Detect which cell encompasses the target text, then output its [X, Y] center coordinate. 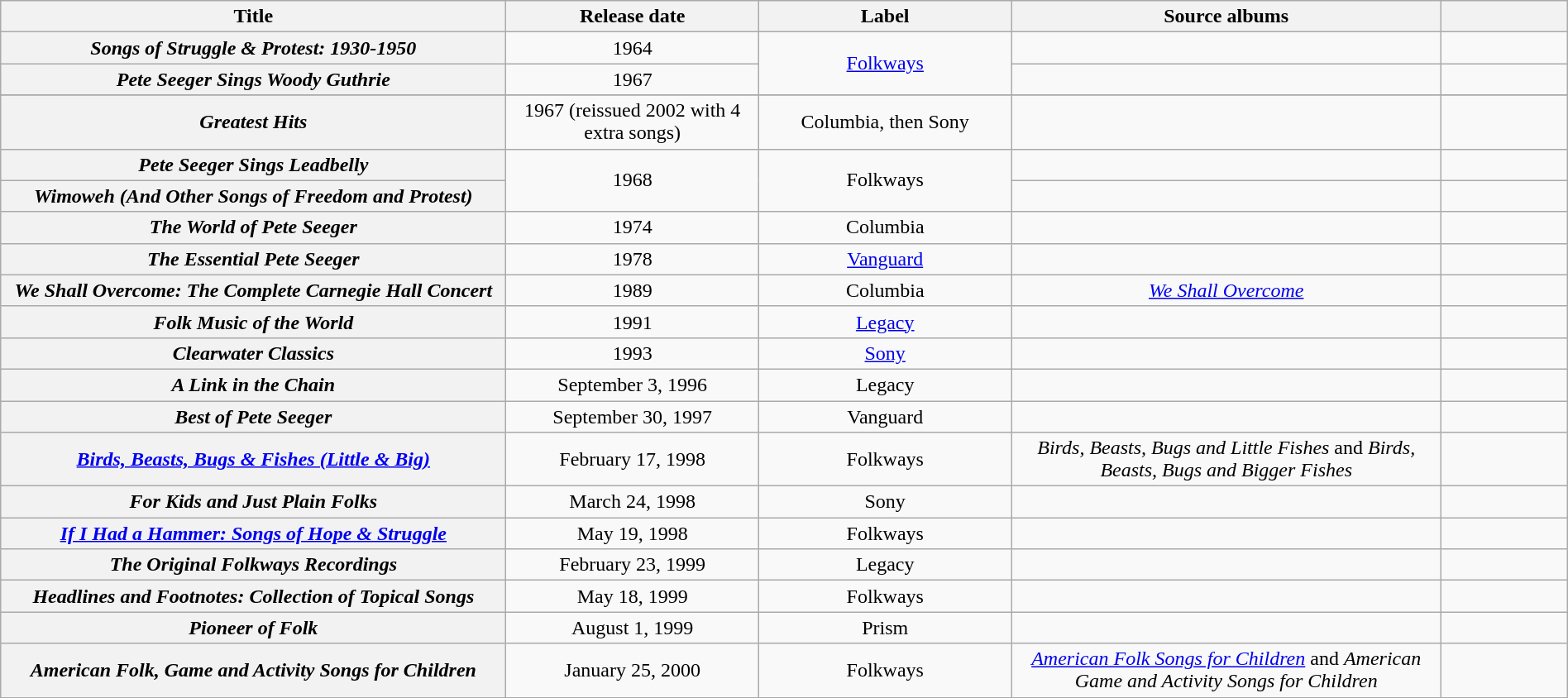
Columbia, then Sony [885, 122]
American Folk, Game and Activity Songs for Children [253, 670]
Folk Music of the World [253, 322]
We Shall Overcome [1226, 290]
Source albums [1226, 17]
Greatest Hits [253, 122]
March 24, 1998 [633, 502]
For Kids and Just Plain Folks [253, 502]
September 3, 1996 [633, 385]
Birds, Beasts, Bugs & Fishes (Little & Big) [253, 460]
May 19, 1998 [633, 533]
We Shall Overcome: The Complete Carnegie Hall Concert [253, 290]
Clearwater Classics [253, 353]
1967 [633, 79]
If I Had a Hammer: Songs of Hope & Struggle [253, 533]
American Folk Songs for Children and American Game and Activity Songs for Children [1226, 670]
The Original Folkways Recordings [253, 565]
January 25, 2000 [633, 670]
1974 [633, 227]
Pete Seeger Sings Woody Guthrie [253, 79]
Title [253, 17]
The Essential Pete Seeger [253, 259]
A Link in the Chain [253, 385]
The World of Pete Seeger [253, 227]
Prism [885, 628]
Label [885, 17]
1964 [633, 48]
Wimoweh (And Other Songs of Freedom and Protest) [253, 196]
1991 [633, 322]
1993 [633, 353]
May 18, 1999 [633, 596]
1989 [633, 290]
February 23, 1999 [633, 565]
Pete Seeger Sings Leadbelly [253, 165]
Pioneer of Folk [253, 628]
Headlines and Footnotes: Collection of Topical Songs [253, 596]
Best of Pete Seeger [253, 416]
August 1, 1999 [633, 628]
1968 [633, 180]
1978 [633, 259]
February 17, 1998 [633, 460]
September 30, 1997 [633, 416]
1967 (reissued 2002 with 4 extra songs) [633, 122]
Release date [633, 17]
Birds, Beasts, Bugs and Little Fishes and Birds, Beasts, Bugs and Bigger Fishes [1226, 460]
Songs of Struggle & Protest: 1930-1950 [253, 48]
